Return [X, Y] of the center of cell containing provided text 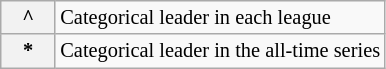
^ [28, 17]
Categorical leader in the all-time series [220, 51]
Categorical leader in each league [220, 17]
* [28, 51]
